Capture the cell that displays the provided text and extract its [X, Y] central coordinate. 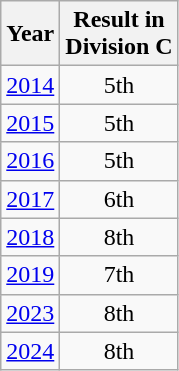
Result inDivision C [119, 34]
6th [119, 199]
2014 [30, 85]
2023 [30, 313]
Year [30, 34]
2024 [30, 351]
2019 [30, 275]
2015 [30, 123]
2016 [30, 161]
2017 [30, 199]
2018 [30, 237]
7th [119, 275]
